Locate the cell with the specified text and output its (x, y) center coordinate. 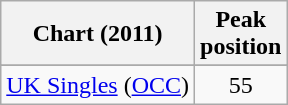
UK Singles (OCC) (98, 85)
Peakposition (241, 34)
Chart (2011) (98, 34)
55 (241, 85)
